Locate the cell with the specified text and output its (x, y) center coordinate. 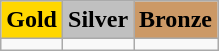
Bronze (176, 20)
Silver (98, 20)
Gold (32, 20)
